Find where the given text appears and provide that cell's center as (x, y) coordinate. 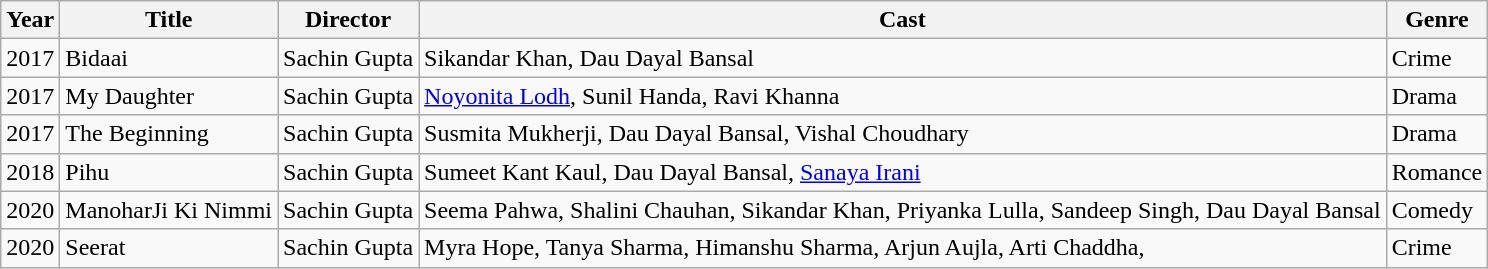
Title (169, 20)
The Beginning (169, 134)
Director (348, 20)
Pihu (169, 172)
Noyonita Lodh, Sunil Handa, Ravi Khanna (903, 96)
2018 (30, 172)
Year (30, 20)
Romance (1437, 172)
Seerat (169, 248)
Seema Pahwa, Shalini Chauhan, Sikandar Khan, Priyanka Lulla, Sandeep Singh, Dau Dayal Bansal (903, 210)
Sikandar Khan, Dau Dayal Bansal (903, 58)
Sumeet Kant Kaul, Dau Dayal Bansal, Sanaya Irani (903, 172)
Genre (1437, 20)
My Daughter (169, 96)
Bidaai (169, 58)
Susmita Mukherji, Dau Dayal Bansal, Vishal Choudhary (903, 134)
Comedy (1437, 210)
Cast (903, 20)
Myra Hope, Tanya Sharma, Himanshu Sharma, Arjun Aujla, Arti Chaddha, (903, 248)
ManoharJi Ki Nimmi (169, 210)
